Return (X, Y) of the center of cell containing provided text 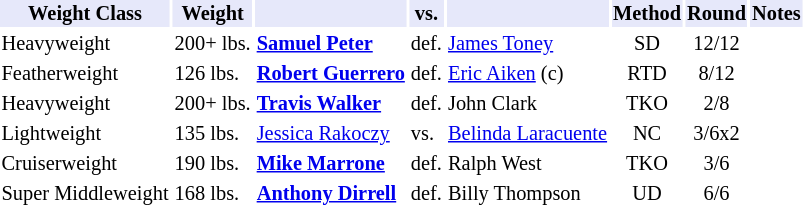
Cruiserweight (85, 164)
SD (648, 44)
135 lbs. (212, 134)
Robert Guerrero (330, 74)
3/6x2 (717, 134)
Notes (776, 14)
Mike Marrone (330, 164)
12/12 (717, 44)
John Clark (527, 104)
Jessica Rakoczy (330, 134)
126 lbs. (212, 74)
NC (648, 134)
Featherweight (85, 74)
2/8 (717, 104)
Eric Aiken (c) (527, 74)
8/12 (717, 74)
Travis Walker (330, 104)
Round (717, 14)
3/6 (717, 164)
Weight Class (85, 14)
Weight (212, 14)
Samuel Peter (330, 44)
190 lbs. (212, 164)
James Toney (527, 44)
Lightweight (85, 134)
Method (648, 14)
Belinda Laracuente (527, 134)
Ralph West (527, 164)
RTD (648, 74)
